Output the [X, Y] coordinate of the center of the cell containing the given text.  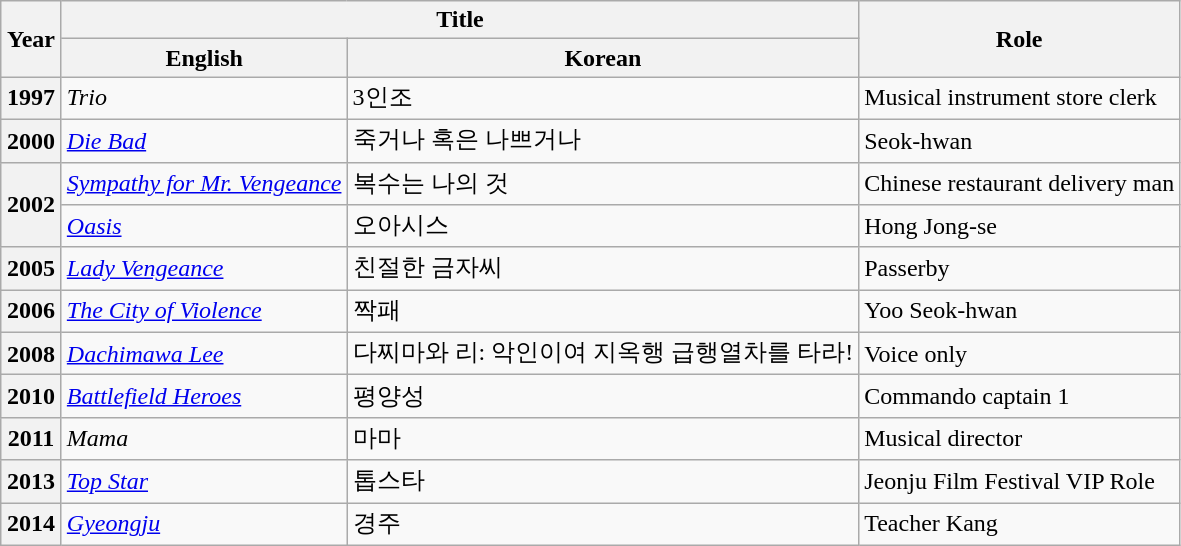
Commando captain 1 [1020, 396]
The City of Violence [204, 312]
Chinese restaurant delivery man [1020, 184]
Lady Vengeance [204, 268]
3인조 [603, 98]
Die Bad [204, 140]
Yoo Seok-hwan [1020, 312]
Korean [603, 58]
2008 [32, 354]
Title [460, 20]
평양성 [603, 396]
Top Star [204, 482]
Jeonju Film Festival VIP Role [1020, 482]
2000 [32, 140]
경주 [603, 524]
2013 [32, 482]
Battlefield Heroes [204, 396]
Gyeongju [204, 524]
Teacher Kang [1020, 524]
Hong Jong-se [1020, 226]
오아시스 [603, 226]
짝패 [603, 312]
Musical instrument store clerk [1020, 98]
다찌마와 리: 악인이여 지옥행 급행열차를 타라! [603, 354]
Oasis [204, 226]
2014 [32, 524]
Mama [204, 438]
복수는 나의 것 [603, 184]
Role [1020, 39]
톱스타 [603, 482]
Voice only [1020, 354]
죽거나 혹은 나쁘거나 [603, 140]
친절한 금자씨 [603, 268]
2005 [32, 268]
Sympathy for Mr. Vengeance [204, 184]
Seok-hwan [1020, 140]
마마 [603, 438]
2006 [32, 312]
Trio [204, 98]
2010 [32, 396]
English [204, 58]
2002 [32, 204]
Dachimawa Lee [204, 354]
Musical director [1020, 438]
Passerby [1020, 268]
1997 [32, 98]
2011 [32, 438]
Year [32, 39]
